Provide the [X, Y] coordinate of the cell's center where the given text is located.  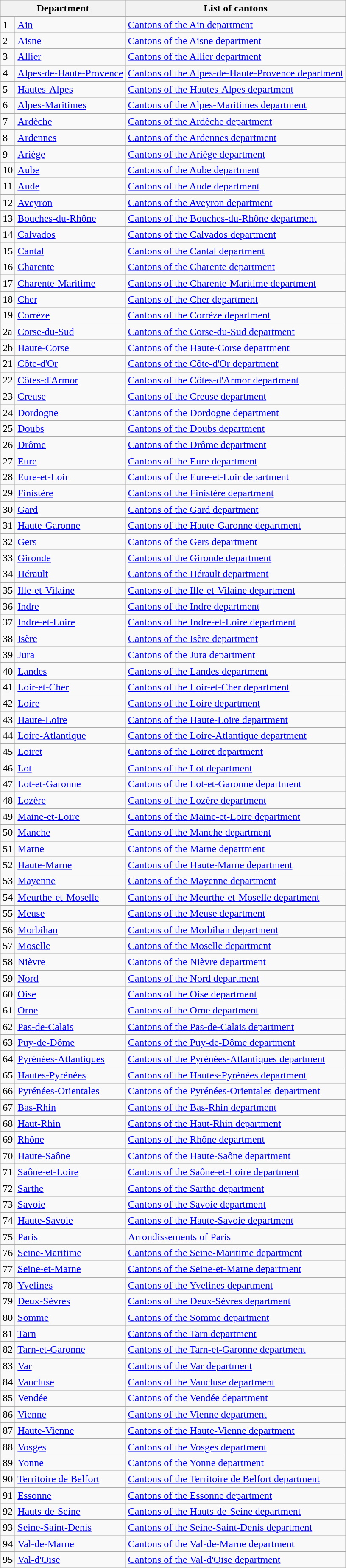
64 [8, 1059]
33 [8, 558]
Cantons of the Rhône department [236, 1140]
Côtes-d'Armor [70, 380]
Cantons of the Marne department [236, 849]
Jura [70, 655]
Cantons of the Yvelines department [236, 1285]
51 [8, 849]
Haute-Garonne [70, 526]
Cantons of the Pas-de-Calais department [236, 1027]
Loir-et-Cher [70, 687]
Cantons of the Indre department [236, 606]
Cantons of the Corrèze department [236, 315]
Indre [70, 606]
Cantons of the Seine-et-Marne department [236, 1269]
14 [8, 235]
Cantons of the Orne department [236, 1011]
42 [8, 703]
Eure [70, 461]
Charente-Maritime [70, 283]
Seine-et-Marne [70, 1269]
Ariège [70, 154]
Cantons of the Corse-du-Sud department [236, 332]
Cantons of the Isère department [236, 639]
Cantons of the Haute-Marne department [236, 865]
Drôme [70, 445]
Cantons of the Tarn-et-Garonne department [236, 1350]
Tarn [70, 1334]
Cantons of the Maine-et-Loire department [236, 816]
Cantons of the Oise department [236, 994]
83 [8, 1366]
78 [8, 1285]
Territoire de Belfort [70, 1479]
Charente [70, 267]
Cantons of the Territoire de Belfort department [236, 1479]
Cantons of the Somme department [236, 1317]
53 [8, 881]
71 [8, 1172]
Nièvre [70, 962]
Rhône [70, 1140]
Cantons of the Cantal department [236, 251]
Cantons of the Haute-Corse department [236, 348]
Cantons of the Ille-et-Vilaine department [236, 590]
Cantons of the Lozère department [236, 800]
Orne [70, 1011]
50 [8, 833]
Cantons of the Alpes-de-Haute-Provence department [236, 73]
56 [8, 929]
Aisne [70, 41]
Cantons of the Vosges department [236, 1447]
85 [8, 1398]
Cantons of the Ain department [236, 25]
Yvelines [70, 1285]
Cantons of the Gers department [236, 542]
Cantons of the Vaucluse department [236, 1382]
1 [8, 25]
Allier [70, 57]
Cantons of the Indre-et-Loire department [236, 622]
Aube [70, 170]
Oise [70, 994]
Cantons of the Tarn department [236, 1334]
Haute-Saône [70, 1156]
Cantons of the Gironde department [236, 558]
5 [8, 89]
Cantons of the Calvados department [236, 235]
Cantons of the Haut-Rhin department [236, 1123]
73 [8, 1204]
67 [8, 1107]
86 [8, 1414]
95 [8, 1560]
Tarn-et-Garonne [70, 1350]
Eure-et-Loir [70, 477]
Cantons of the Haute-Savoie department [236, 1220]
47 [8, 784]
Cantons of the Hautes-Pyrénées department [236, 1075]
Pyrénées-Orientales [70, 1091]
2b [8, 348]
9 [8, 154]
Cantons of the Aube department [236, 170]
Lot-et-Garonne [70, 784]
Cantons of the Loire department [236, 703]
Haute-Loire [70, 720]
60 [8, 994]
Cantons of the Eure department [236, 461]
24 [8, 412]
52 [8, 865]
Cantons of the Côtes-d'Armor department [236, 380]
Saône-et-Loire [70, 1172]
34 [8, 574]
Cantons of the Bouches-du-Rhône department [236, 219]
Loiret [70, 752]
13 [8, 219]
2a [8, 332]
Loire-Atlantique [70, 736]
Haute-Savoie [70, 1220]
Cantons of the Drôme department [236, 445]
Cantons of the Saône-et-Loire department [236, 1172]
Alpes-Maritimes [70, 105]
40 [8, 671]
Cantons of the Alpes-Maritimes department [236, 105]
Cantons of the Côte-d'Or department [236, 364]
68 [8, 1123]
72 [8, 1188]
Isère [70, 639]
29 [8, 493]
Department [63, 8]
Ardennes [70, 138]
Cantons of the Vendée department [236, 1398]
17 [8, 283]
94 [8, 1544]
90 [8, 1479]
23 [8, 396]
Cantons of the Sarthe department [236, 1188]
Calvados [70, 235]
44 [8, 736]
Indre-et-Loire [70, 622]
87 [8, 1430]
Morbihan [70, 929]
Cantons of the Loir-et-Cher department [236, 687]
Cantons of the Jura department [236, 655]
82 [8, 1350]
6 [8, 105]
Cantons of the Vienne department [236, 1414]
Cantons of the Morbihan department [236, 929]
Cantons of the Meuse department [236, 913]
3 [8, 57]
Bas-Rhin [70, 1107]
Haute-Marne [70, 865]
Cantons of the Loiret department [236, 752]
Cher [70, 299]
Vienne [70, 1414]
74 [8, 1220]
Cantons of the Ariège department [236, 154]
Cantons of the Haute-Loire department [236, 720]
Cantons of the Creuse department [236, 396]
54 [8, 897]
91 [8, 1495]
Dordogne [70, 412]
12 [8, 203]
Cantons of the Seine-Saint-Denis department [236, 1528]
Vendée [70, 1398]
80 [8, 1317]
Vosges [70, 1447]
22 [8, 380]
28 [8, 477]
Cantons of the Meurthe-et-Moselle department [236, 897]
Haute-Corse [70, 348]
69 [8, 1140]
21 [8, 364]
Nord [70, 978]
46 [8, 768]
Mayenne [70, 881]
Cantons of the Nièvre department [236, 962]
75 [8, 1237]
Val-de-Marne [70, 1544]
32 [8, 542]
Cantons of the Bas-Rhin department [236, 1107]
38 [8, 639]
Lot [70, 768]
Cantal [70, 251]
Ardèche [70, 121]
Cantons of the Savoie department [236, 1204]
Cantons of the Charente department [236, 267]
Cantons of the Mayenne department [236, 881]
15 [8, 251]
57 [8, 946]
65 [8, 1075]
List of cantons [236, 8]
2 [8, 41]
11 [8, 186]
79 [8, 1301]
Haut-Rhin [70, 1123]
18 [8, 299]
Savoie [70, 1204]
27 [8, 461]
Gers [70, 542]
Cantons of the Allier department [236, 57]
8 [8, 138]
Haute-Vienne [70, 1430]
Cantons of the Var department [236, 1366]
Cantons of the Loire-Atlantique department [236, 736]
Loire [70, 703]
Cantons of the Lot department [236, 768]
Cantons of the Lot-et-Garonne department [236, 784]
Ille-et-Vilaine [70, 590]
Cantons of the Pyrénées-Orientales department [236, 1091]
Hauts-de-Seine [70, 1512]
48 [8, 800]
35 [8, 590]
Corse-du-Sud [70, 332]
36 [8, 606]
63 [8, 1043]
Hautes-Alpes [70, 89]
4 [8, 73]
Cantons of the Hérault department [236, 574]
Hérault [70, 574]
59 [8, 978]
Creuse [70, 396]
Cantons of the Hautes-Alpes department [236, 89]
45 [8, 752]
Arrondissements of Paris [236, 1237]
Manche [70, 833]
37 [8, 622]
Cantons of the Puy-de-Dôme department [236, 1043]
Deux-Sèvres [70, 1301]
Lozère [70, 800]
Cantons of the Yonne department [236, 1463]
Cantons of the Pyrénées-Atlantiques department [236, 1059]
Puy-de-Dôme [70, 1043]
31 [8, 526]
62 [8, 1027]
Val-d'Oise [70, 1560]
Aveyron [70, 203]
Cantons of the Hauts-de-Seine department [236, 1512]
Essonne [70, 1495]
7 [8, 121]
Cantons of the Haute-Saône department [236, 1156]
16 [8, 267]
Meuse [70, 913]
Seine-Maritime [70, 1253]
Alpes-de-Haute-Provence [70, 73]
Cantons of the Nord department [236, 978]
Doubs [70, 428]
Sarthe [70, 1188]
Cantons of the Dordogne department [236, 412]
58 [8, 962]
Cantons of the Val-d'Oise department [236, 1560]
Ain [70, 25]
Cantons of the Doubs department [236, 428]
Pyrénées-Atlantiques [70, 1059]
Paris [70, 1237]
55 [8, 913]
Côte-d'Or [70, 364]
70 [8, 1156]
Moselle [70, 946]
88 [8, 1447]
Corrèze [70, 315]
66 [8, 1091]
76 [8, 1253]
Cantons of the Ardennes department [236, 138]
30 [8, 510]
Cantons of the Charente-Maritime department [236, 283]
Yonne [70, 1463]
89 [8, 1463]
93 [8, 1528]
92 [8, 1512]
Cantons of the Finistère department [236, 493]
Pas-de-Calais [70, 1027]
81 [8, 1334]
84 [8, 1382]
10 [8, 170]
Cantons of the Cher department [236, 299]
Gironde [70, 558]
Cantons of the Aveyron department [236, 203]
Cantons of the Haute-Vienne department [236, 1430]
Cantons of the Deux-Sèvres department [236, 1301]
Cantons of the Moselle department [236, 946]
26 [8, 445]
Finistère [70, 493]
49 [8, 816]
19 [8, 315]
Vaucluse [70, 1382]
Cantons of the Eure-et-Loir department [236, 477]
Cantons of the Aisne department [236, 41]
Cantons of the Landes department [236, 671]
77 [8, 1269]
Seine-Saint-Denis [70, 1528]
25 [8, 428]
Somme [70, 1317]
Cantons of the Essonne department [236, 1495]
Landes [70, 671]
Cantons of the Gard department [236, 510]
Maine-et-Loire [70, 816]
Marne [70, 849]
Bouches-du-Rhône [70, 219]
Aude [70, 186]
Cantons of the Aude department [236, 186]
Hautes-Pyrénées [70, 1075]
Gard [70, 510]
Cantons of the Seine-Maritime department [236, 1253]
Meurthe-et-Moselle [70, 897]
Cantons of the Ardèche department [236, 121]
Cantons of the Manche department [236, 833]
Cantons of the Haute-Garonne department [236, 526]
41 [8, 687]
43 [8, 720]
39 [8, 655]
61 [8, 1011]
Var [70, 1366]
Cantons of the Val-de-Marne department [236, 1544]
